From the cell containing the given text, extract its center point as (x, y) coordinate. 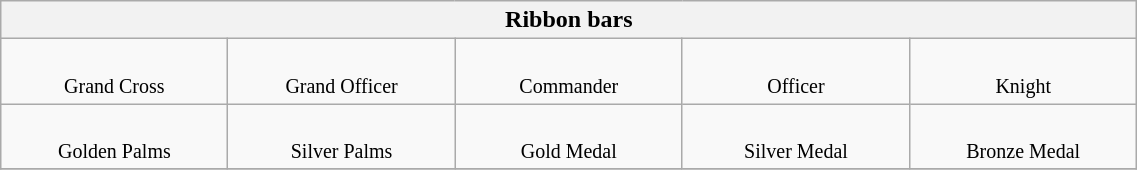
Silver Palms (342, 136)
Ribbon bars (569, 20)
Officer (796, 72)
Grand Officer (342, 72)
Grand Cross (114, 72)
Bronze Medal (1024, 136)
Silver Medal (796, 136)
Gold Medal (568, 136)
Commander (568, 72)
Knight (1024, 72)
Golden Palms (114, 136)
